Return the (x, y) coordinate for the center point of the cell that contains the specified text.  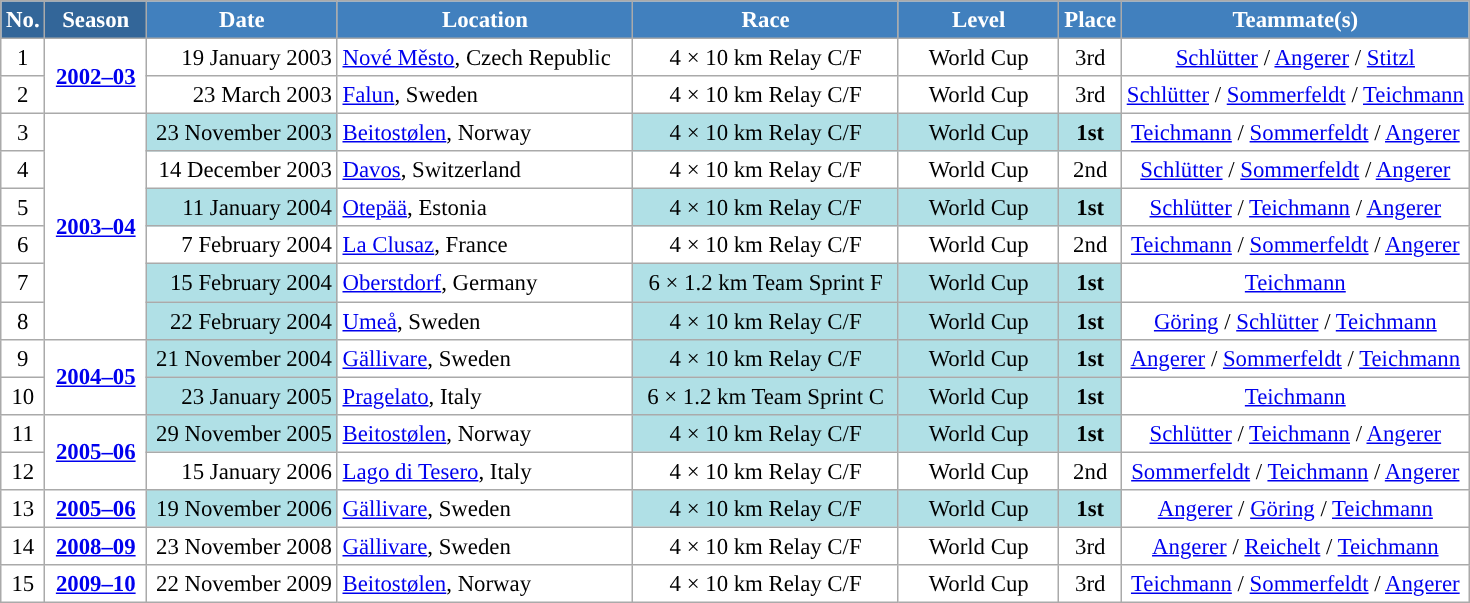
Göring / Schlütter / Teichmann (1295, 321)
Season (96, 20)
Schlütter / Sommerfeldt / Angerer (1295, 170)
Pragelato, Italy (485, 396)
19 November 2006 (242, 509)
Umeå, Sweden (485, 321)
Oberstdorf, Germany (485, 283)
14 December 2003 (242, 170)
23 November 2008 (242, 546)
23 January 2005 (242, 396)
Angerer / Göring / Teichmann (1295, 509)
Davos, Switzerland (485, 170)
2003–04 (96, 227)
11 January 2004 (242, 208)
Race (766, 20)
Falun, Sweden (485, 95)
10 (23, 396)
21 November 2004 (242, 358)
8 (23, 321)
Teammate(s) (1295, 20)
2004–05 (96, 376)
2002–03 (96, 76)
29 November 2005 (242, 433)
Angerer / Reichelt / Teichmann (1295, 546)
22 November 2009 (242, 584)
Angerer / Sommerfeldt / Teichmann (1295, 358)
7 (23, 283)
Place (1090, 20)
13 (23, 509)
6 (23, 245)
3 (23, 133)
La Clusaz, France (485, 245)
Location (485, 20)
6 × 1.2 km Team Sprint C (766, 396)
22 February 2004 (242, 321)
Otepää, Estonia (485, 208)
14 (23, 546)
6 × 1.2 km Team Sprint F (766, 283)
Level (978, 20)
15 January 2006 (242, 471)
1 (23, 58)
15 February 2004 (242, 283)
Schlütter / Angerer / Stitzl (1295, 58)
Date (242, 20)
12 (23, 471)
9 (23, 358)
19 January 2003 (242, 58)
4 (23, 170)
23 November 2003 (242, 133)
7 February 2004 (242, 245)
5 (23, 208)
2008–09 (96, 546)
2 (23, 95)
Schlütter / Sommerfeldt / Teichmann (1295, 95)
11 (23, 433)
Sommerfeldt / Teichmann / Angerer (1295, 471)
No. (23, 20)
15 (23, 584)
23 March 2003 (242, 95)
2009–10 (96, 584)
Nové Město, Czech Republic (485, 58)
Lago di Tesero, Italy (485, 471)
